Scan for the cell matching the given text and deliver its [x, y] coordinate at center. 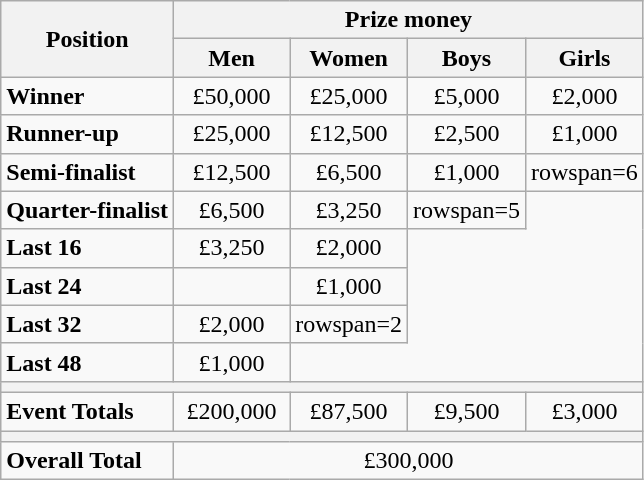
£9,500 [467, 411]
Overall Total [88, 461]
£3,000 [584, 411]
Last 24 [88, 286]
Prize money [409, 20]
£300,000 [409, 461]
rowspan=6 [584, 172]
£200,000 [232, 411]
Winner [88, 96]
Last 32 [88, 324]
Event Totals [88, 411]
£5,000 [467, 96]
Girls [584, 58]
Semi-finalist [88, 172]
Men [232, 58]
Last 48 [88, 362]
Women [349, 58]
£50,000 [232, 96]
£2,500 [467, 134]
rowspan=5 [467, 210]
Runner-up [88, 134]
Position [88, 39]
Boys [467, 58]
rowspan=2 [349, 324]
Last 16 [88, 248]
Quarter-finalist [88, 210]
£87,500 [349, 411]
